For the text-containing cell, return its midpoint in (X, Y) coordinate format. 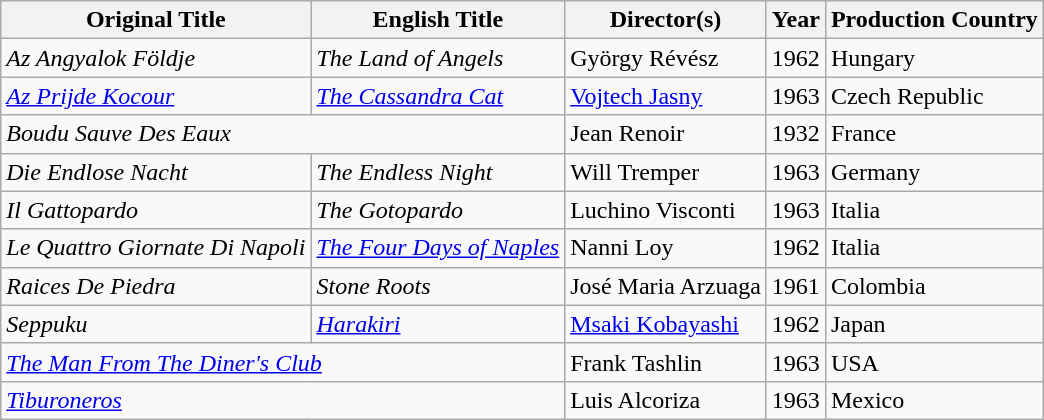
Stone Roots (438, 286)
Il Gattopardo (156, 210)
Director(s) (666, 20)
György Révész (666, 58)
Harakiri (438, 324)
Luchino Visconti (666, 210)
Year (796, 20)
Japan (934, 324)
Seppuku (156, 324)
USA (934, 362)
Die Endlose Nacht (156, 172)
Original Title (156, 20)
1961 (796, 286)
Az Prijde Kocour (156, 96)
The Four Days of Naples (438, 248)
Msaki Kobayashi (666, 324)
Tiburoneros (283, 400)
José Maria Arzuaga (666, 286)
Vojtech Jasny (666, 96)
Czech Republic (934, 96)
Boudu Sauve Des Eaux (283, 134)
Production Country (934, 20)
1932 (796, 134)
Colombia (934, 286)
Frank Tashlin (666, 362)
Raices De Piedra (156, 286)
Nanni Loy (666, 248)
Le Quattro Giornate Di Napoli (156, 248)
The Man From The Diner's Club (283, 362)
The Endless Night (438, 172)
Az Angyalok Földje (156, 58)
Jean Renoir (666, 134)
Mexico (934, 400)
Germany (934, 172)
Luis Alcoriza (666, 400)
Hungary (934, 58)
The Gotopardo (438, 210)
France (934, 134)
The Land of Angels (438, 58)
Will Tremper (666, 172)
The Cassandra Cat (438, 96)
English Title (438, 20)
